Identify which cell holds the provided text, then report its (X, Y) central coordinate. 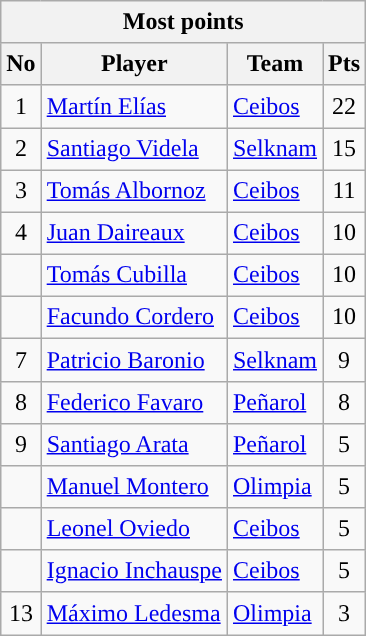
Tomás Albornoz (134, 191)
No (21, 64)
Player (134, 64)
7 (21, 360)
Pts (344, 64)
Santiago Arata (134, 444)
22 (344, 106)
2 (21, 149)
Federico Favaro (134, 402)
Tomás Cubilla (134, 275)
4 (21, 233)
Santiago Videla (134, 149)
13 (21, 613)
Juan Daireaux (134, 233)
Máximo Ledesma (134, 613)
Team (274, 64)
Leonel Oviedo (134, 529)
Most points (184, 22)
1 (21, 106)
Patricio Baronio (134, 360)
Ignacio Inchauspe (134, 571)
15 (344, 149)
11 (344, 191)
Manuel Montero (134, 487)
Martín Elías (134, 106)
Facundo Cordero (134, 318)
